Detect which cell encompasses the target text, then output its [X, Y] center coordinate. 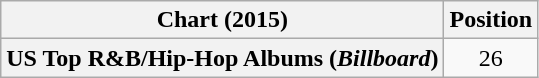
Chart (2015) [222, 20]
US Top R&B/Hip-Hop Albums (Billboard) [222, 58]
Position [491, 20]
26 [491, 58]
